Provide the [x, y] coordinate of the cell's center where the given text is located.  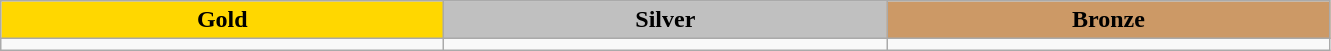
Bronze [1108, 20]
Silver [666, 20]
Gold [222, 20]
